Provide the (x, y) coordinate of the cell's center where the given text is located.  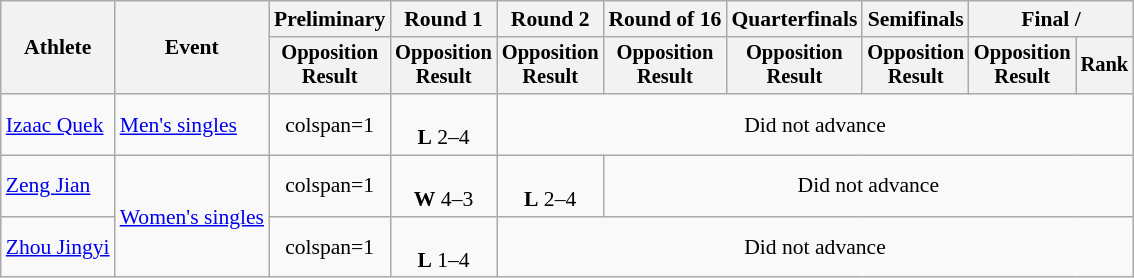
Izaac Quek (58, 124)
Quarterfinals (794, 19)
Final / (1051, 19)
Preliminary (330, 19)
Zhou Jingyi (58, 248)
Men's singles (192, 124)
Round of 16 (664, 19)
W 4–3 (444, 186)
Semifinals (916, 19)
Women's singles (192, 217)
Athlete (58, 48)
Round 1 (444, 19)
Zeng Jian (58, 186)
Rank (1105, 66)
L 1–4 (444, 248)
Round 2 (550, 19)
Event (192, 48)
